Provide the [X, Y] coordinate of the cell's center where the given text is located.  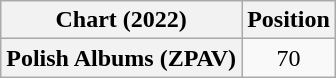
Polish Albums (ZPAV) [122, 58]
Position [289, 20]
70 [289, 58]
Chart (2022) [122, 20]
